Provide the [X, Y] coordinate of the cell's center where the given text is located.  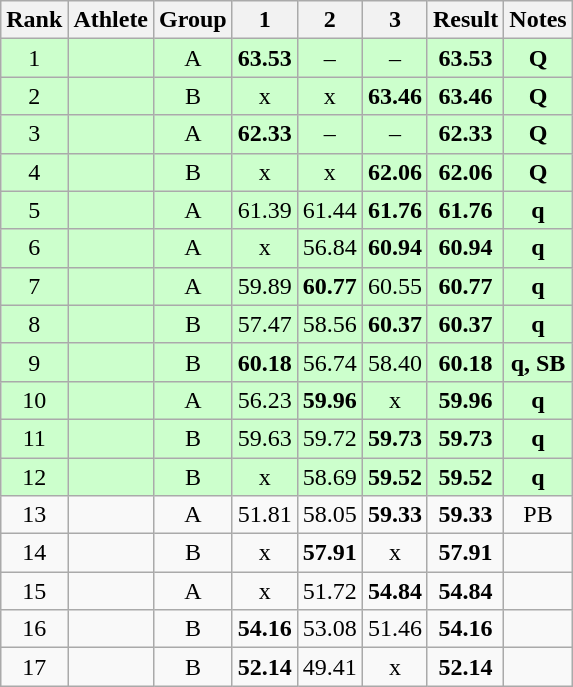
Notes [538, 20]
14 [34, 553]
58.05 [330, 515]
56.84 [330, 248]
9 [34, 362]
Athlete [111, 20]
Rank [34, 20]
Group [194, 20]
q, SB [538, 362]
5 [34, 210]
PB [538, 515]
15 [34, 591]
49.41 [330, 667]
Result [465, 20]
4 [34, 172]
61.39 [264, 210]
11 [34, 438]
17 [34, 667]
13 [34, 515]
58.40 [394, 362]
59.72 [330, 438]
58.56 [330, 324]
16 [34, 629]
53.08 [330, 629]
57.47 [264, 324]
59.89 [264, 286]
10 [34, 400]
51.81 [264, 515]
6 [34, 248]
8 [34, 324]
59.63 [264, 438]
7 [34, 286]
56.23 [264, 400]
58.69 [330, 477]
61.44 [330, 210]
51.46 [394, 629]
60.55 [394, 286]
51.72 [330, 591]
56.74 [330, 362]
12 [34, 477]
